Pinpoint the cell where the given text exists, returning its (X, Y) midpoint coordinate. 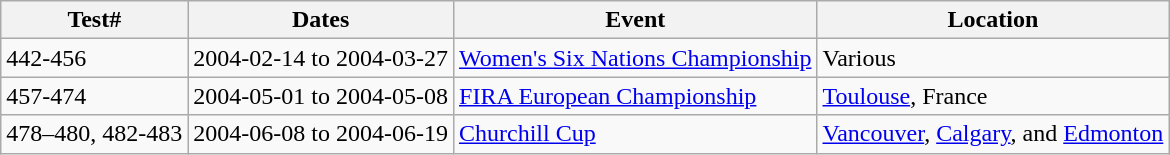
Women's Six Nations Championship (636, 58)
2004-05-01 to 2004-05-08 (321, 96)
457-474 (94, 96)
442-456 (94, 58)
2004-06-08 to 2004-06-19 (321, 134)
Vancouver, Calgary, and Edmonton (993, 134)
478–480, 482-483 (94, 134)
Toulouse, France (993, 96)
2004-02-14 to 2004-03-27 (321, 58)
Event (636, 20)
Churchill Cup (636, 134)
FIRA European Championship (636, 96)
Dates (321, 20)
Location (993, 20)
Test# (94, 20)
Various (993, 58)
